Output the [x, y] coordinate of the center of the cell containing the given text.  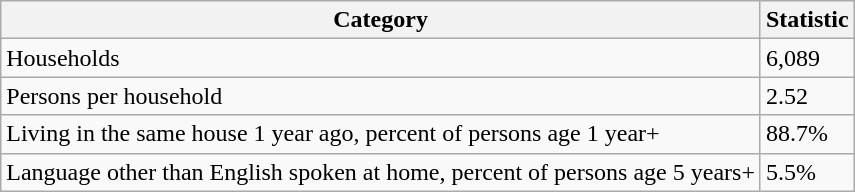
Households [381, 58]
Persons per household [381, 96]
88.7% [807, 134]
Living in the same house 1 year ago, percent of persons age 1 year+ [381, 134]
2.52 [807, 96]
Statistic [807, 20]
Language other than English spoken at home, percent of persons age 5 years+ [381, 172]
Category [381, 20]
6,089 [807, 58]
5.5% [807, 172]
